For the text-containing cell, return its midpoint in [x, y] coordinate format. 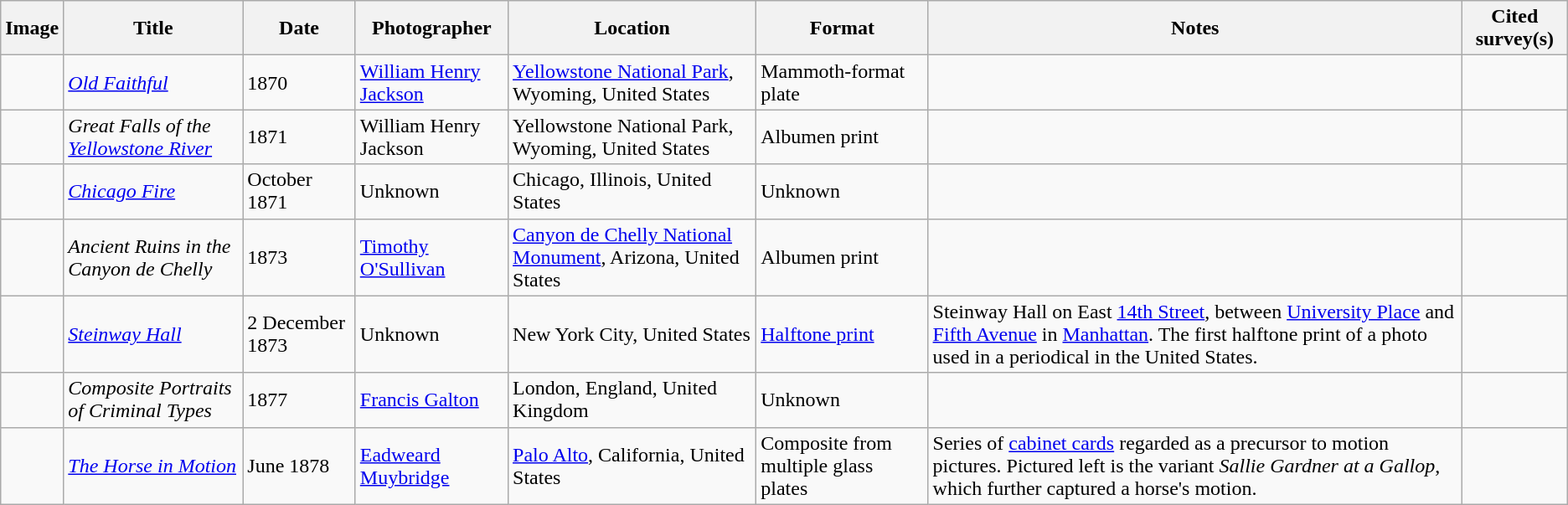
Palo Alto, California, United States [632, 466]
1877 [299, 400]
Steinway Hall [153, 334]
Great Falls of the Yellowstone River [153, 137]
Format [843, 28]
Photographer [431, 28]
Canyon de Chelly National Monument, Arizona, United States [632, 257]
1870 [299, 82]
Old Faithful [153, 82]
Chicago Fire [153, 191]
Halftone print [843, 334]
1873 [299, 257]
Chicago, Illinois, United States [632, 191]
October 1871 [299, 191]
Image [32, 28]
Mammoth-format plate [843, 82]
Location [632, 28]
Notes [1194, 28]
Composite Portraits of Criminal Types [153, 400]
Date [299, 28]
Francis Galton [431, 400]
Timothy O'Sullivan [431, 257]
Title [153, 28]
June 1878 [299, 466]
2 December 1873 [299, 334]
Cited survey(s) [1514, 28]
The Horse in Motion [153, 466]
Composite from multiple glass plates [843, 466]
Ancient Ruins in the Canyon de Chelly [153, 257]
Eadweard Muybridge [431, 466]
New York City, United States [632, 334]
London, England, United Kingdom [632, 400]
1871 [299, 137]
